Search for the cell housing the specified text and yield its (X, Y) center coordinate. 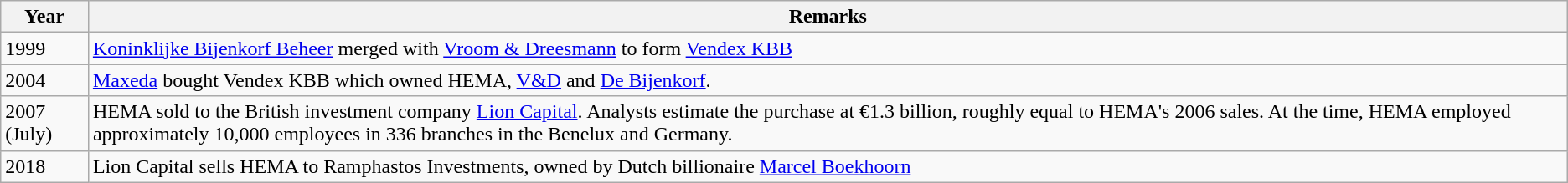
Remarks (828, 17)
Lion Capital sells HEMA to Ramphastos Investments, owned by Dutch billionaire Marcel Boekhoorn (828, 166)
Koninklijke Bijenkorf Beheer merged with Vroom & Dreesmann to form Vendex KBB (828, 48)
1999 (45, 48)
Year (45, 17)
2018 (45, 166)
Maxeda bought Vendex KBB which owned HEMA, V&D and De Bijenkorf. (828, 80)
2007 (July) (45, 124)
2004 (45, 80)
